Identify which cell holds the provided text, then report its (x, y) central coordinate. 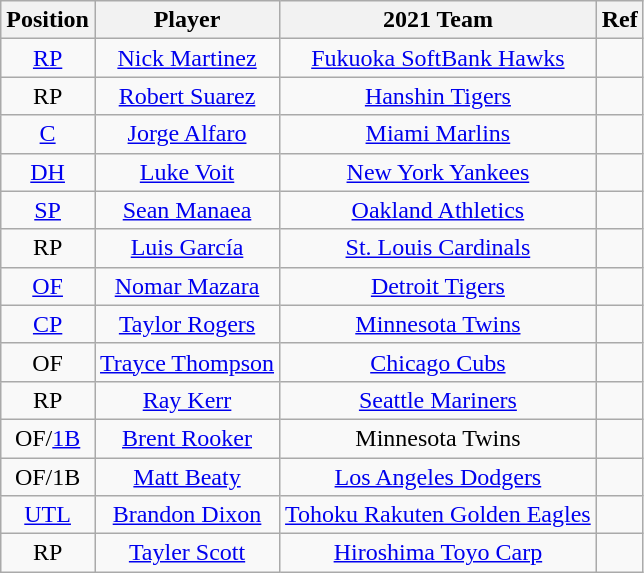
Los Angeles Dodgers (438, 477)
New York Yankees (438, 172)
Ray Kerr (186, 400)
CP (48, 324)
Nomar Mazara (186, 286)
Tayler Scott (186, 553)
Luis García (186, 248)
St. Louis Cardinals (438, 248)
Fukuoka SoftBank Hawks (438, 58)
Matt Beaty (186, 477)
Chicago Cubs (438, 362)
2021 Team (438, 20)
Brent Rooker (186, 438)
DH (48, 172)
Position (48, 20)
Hanshin Tigers (438, 96)
Sean Manaea (186, 210)
Player (186, 20)
Robert Suarez (186, 96)
Ref (620, 20)
Detroit Tigers (438, 286)
UTL (48, 515)
Taylor Rogers (186, 324)
Hiroshima Toyo Carp (438, 553)
SP (48, 210)
Tohoku Rakuten Golden Eagles (438, 515)
Nick Martinez (186, 58)
C (48, 134)
Brandon Dixon (186, 515)
Miami Marlins (438, 134)
Luke Voit (186, 172)
Trayce Thompson (186, 362)
Jorge Alfaro (186, 134)
Oakland Athletics (438, 210)
Seattle Mariners (438, 400)
